Determine the [x, y] coordinate at the center of the cell enclosing the given text.  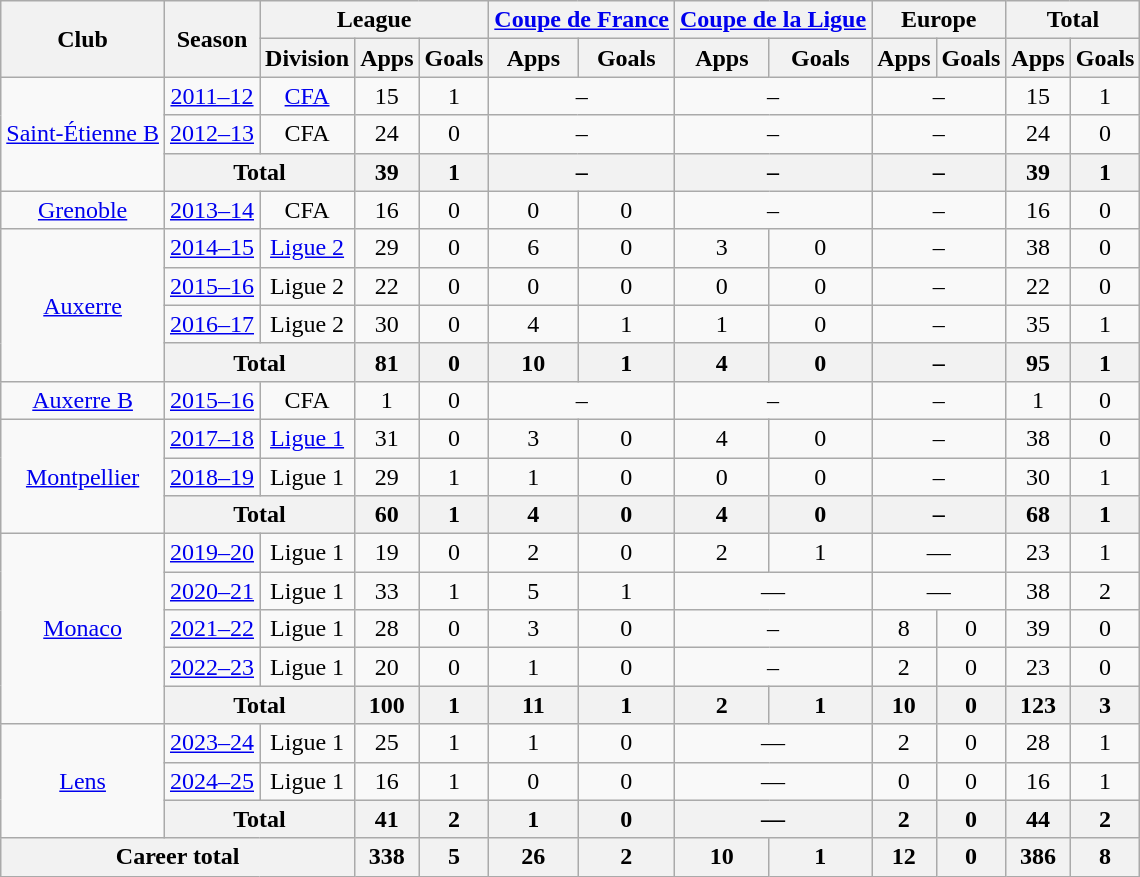
2020–21 [212, 591]
2022–23 [212, 667]
2024–25 [212, 781]
Career total [178, 857]
League [374, 20]
60 [387, 515]
Club [83, 39]
2014–15 [212, 248]
81 [387, 362]
26 [534, 857]
338 [387, 857]
386 [1038, 857]
123 [1038, 705]
Europe [939, 20]
Saint-Étienne B [83, 134]
Season [212, 39]
20 [387, 667]
12 [904, 857]
Auxerre B [83, 400]
44 [1038, 819]
31 [387, 438]
2011–12 [212, 96]
2012–13 [212, 134]
Coupe de France [582, 20]
Coupe de la Ligue [774, 20]
2013–14 [212, 210]
2019–20 [212, 553]
Division [308, 58]
Montpellier [83, 476]
41 [387, 819]
100 [387, 705]
68 [1038, 515]
Monaco [83, 629]
6 [534, 248]
2016–17 [212, 324]
2017–18 [212, 438]
35 [1038, 324]
Grenoble [83, 210]
2021–22 [212, 629]
95 [1038, 362]
Auxerre [83, 305]
33 [387, 591]
2023–24 [212, 743]
11 [534, 705]
Lens [83, 781]
2018–19 [212, 477]
25 [387, 743]
19 [387, 553]
